Scan for the cell matching the given text and deliver its (x, y) coordinate at center. 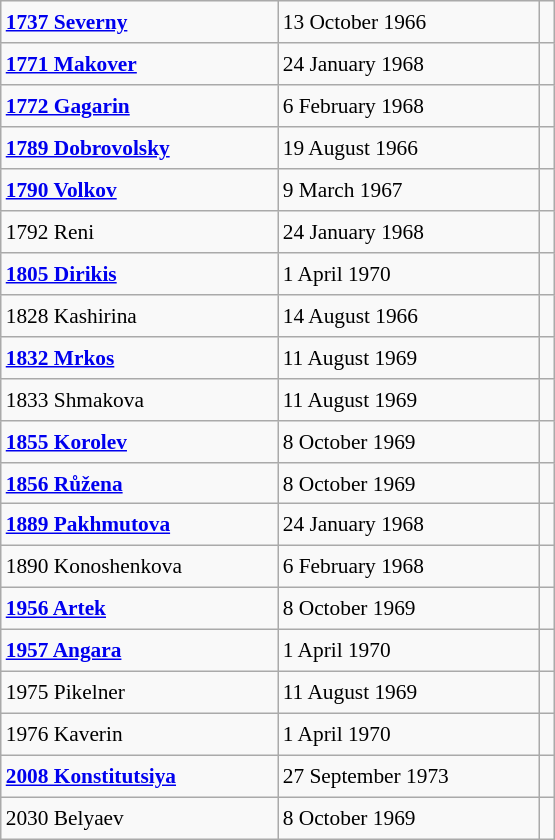
1956 Artek (140, 609)
1789 Dobrovolsky (140, 148)
1889 Pakhmutova (140, 525)
1957 Angara (140, 651)
1771 Makover (140, 64)
2030 Belyaev (140, 818)
13 October 1966 (409, 22)
1975 Pikelner (140, 693)
27 September 1973 (409, 776)
1976 Kaverin (140, 735)
1832 Mrkos (140, 357)
9 March 1967 (409, 190)
14 August 1966 (409, 315)
1828 Kashirina (140, 315)
1805 Dirikis (140, 274)
1772 Gagarin (140, 106)
1833 Shmakova (140, 399)
1792 Reni (140, 232)
1790 Volkov (140, 190)
1855 Korolev (140, 441)
19 August 1966 (409, 148)
1737 Severny (140, 22)
1856 Růžena (140, 483)
2008 Konstitutsiya (140, 776)
1890 Konoshenkova (140, 567)
